From the cell containing the given text, extract its center point as [X, Y] coordinate. 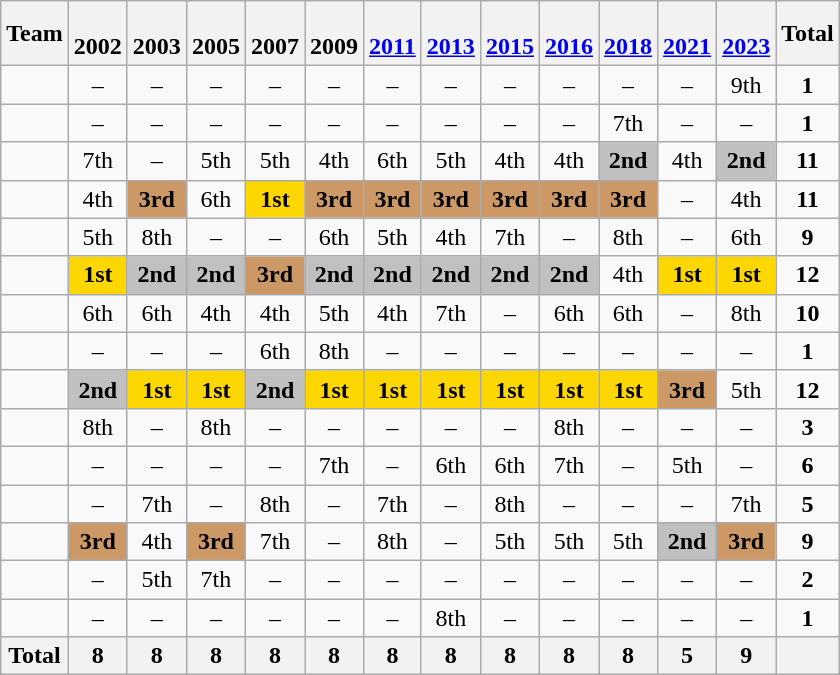
2023 [746, 34]
2 [808, 580]
9th [746, 85]
2021 [688, 34]
2005 [216, 34]
2009 [334, 34]
6 [808, 465]
3 [808, 427]
2016 [568, 34]
Team [35, 34]
2013 [450, 34]
2011 [393, 34]
2018 [628, 34]
2002 [98, 34]
2007 [274, 34]
10 [808, 313]
2015 [510, 34]
2003 [156, 34]
